Output the [X, Y] coordinate of the center of the cell containing the given text.  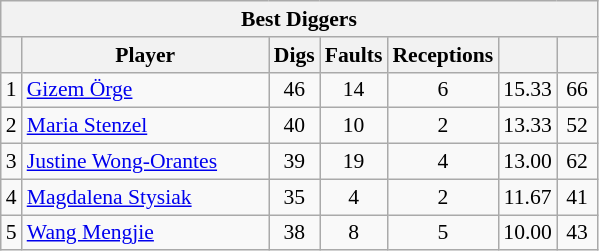
11.67 [528, 197]
35 [294, 197]
Magdalena Stysiak [146, 197]
15.33 [528, 90]
1 [12, 90]
41 [577, 197]
13.33 [528, 126]
Maria Stenzel [146, 126]
Receptions [442, 55]
Digs [294, 55]
Wang Mengjie [146, 233]
43 [577, 233]
Faults [354, 55]
62 [577, 162]
13.00 [528, 162]
39 [294, 162]
6 [442, 90]
8 [354, 233]
19 [354, 162]
46 [294, 90]
14 [354, 90]
Best Diggers [299, 19]
52 [577, 126]
66 [577, 90]
10 [354, 126]
38 [294, 233]
Justine Wong-Orantes [146, 162]
Gizem Örge [146, 90]
3 [12, 162]
Player [146, 55]
40 [294, 126]
10.00 [528, 233]
